Output the [x, y] coordinate of the center of the cell containing the given text.  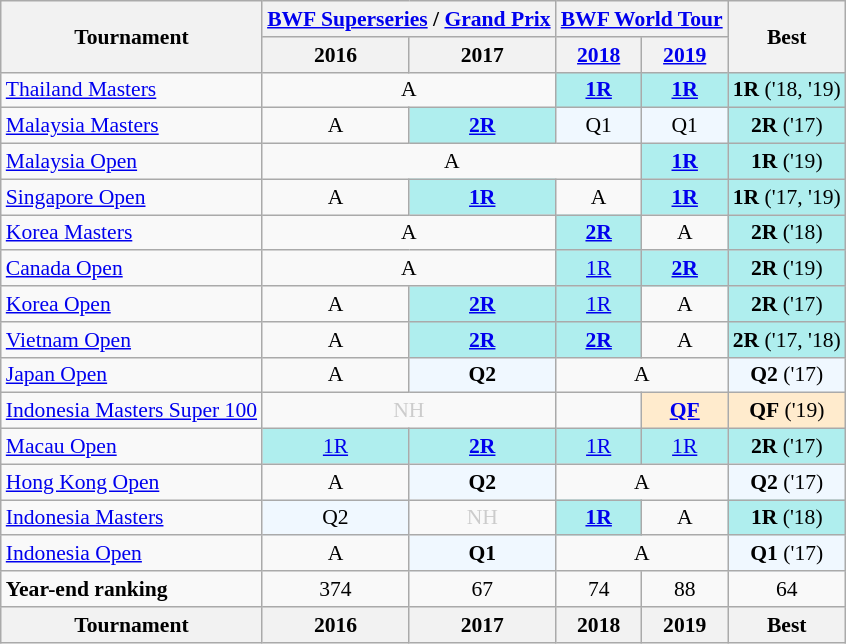
1R ('19) [787, 162]
Malaysia Open [132, 162]
2R ('17, '18) [787, 340]
Singapore Open [132, 197]
88 [685, 589]
67 [482, 589]
BWF World Tour [642, 19]
Indonesia Masters Super 100 [132, 411]
QF [685, 411]
Malaysia Masters [132, 126]
374 [336, 589]
QF ('19) [787, 411]
Hong Kong Open [132, 482]
1R ('18) [787, 518]
Year-end ranking [132, 589]
Canada Open [132, 269]
Macau Open [132, 447]
1R ('17, '19) [787, 197]
Vietnam Open [132, 340]
Korea Open [132, 304]
Q1 ('17) [787, 554]
Korea Masters [132, 233]
Indonesia Masters [132, 518]
2R ('19) [787, 269]
Indonesia Open [132, 554]
74 [599, 589]
1R ('18, '19) [787, 90]
Japan Open [132, 375]
2R ('18) [787, 233]
Thailand Masters [132, 90]
64 [787, 589]
BWF Superseries / Grand Prix [409, 19]
